Pinpoint the cell where the given text exists, returning its (X, Y) midpoint coordinate. 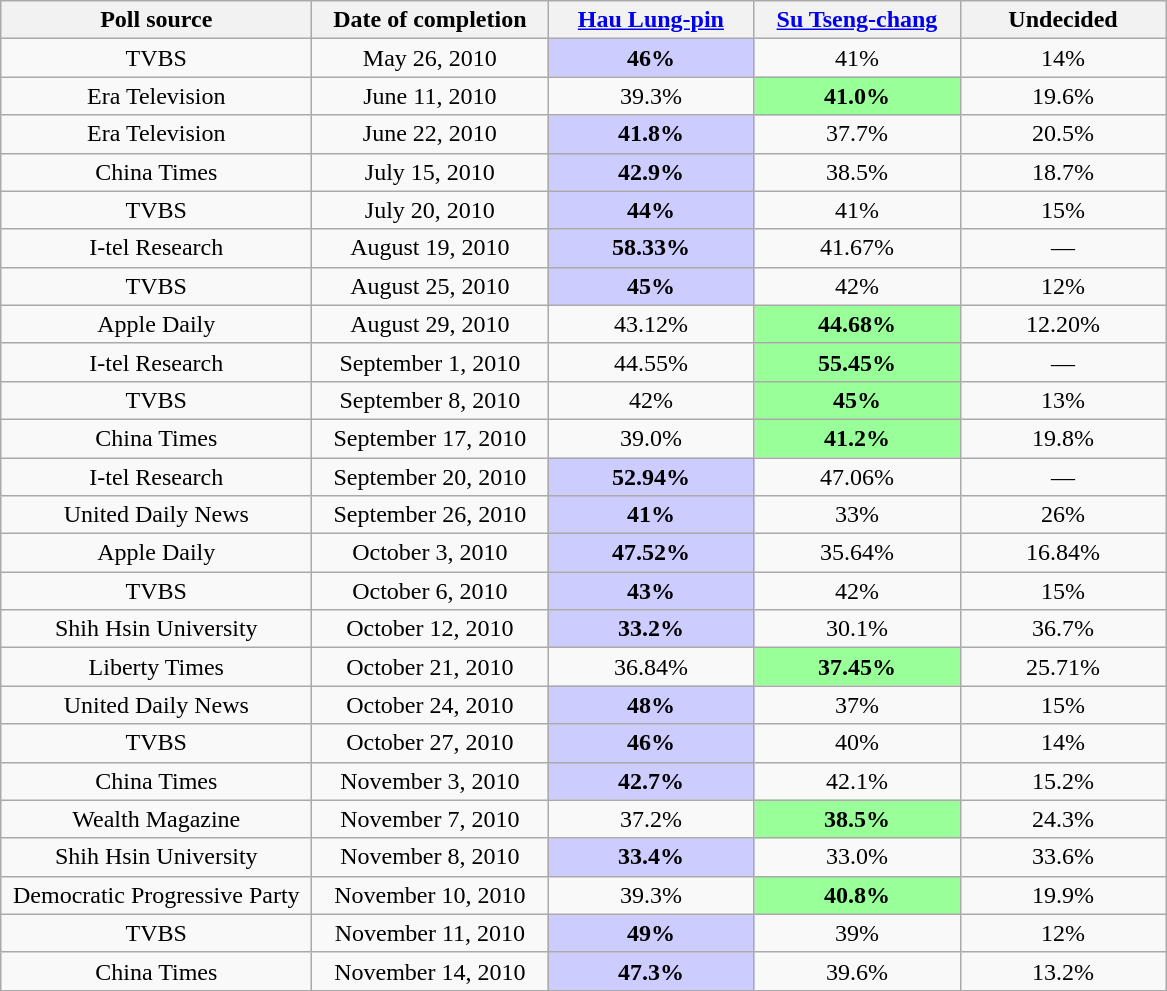
41.2% (857, 438)
41.0% (857, 96)
58.33% (651, 248)
September 1, 2010 (430, 362)
September 17, 2010 (430, 438)
19.8% (1063, 438)
33.6% (1063, 857)
Poll source (156, 20)
30.1% (857, 629)
47.52% (651, 553)
43% (651, 591)
October 21, 2010 (430, 667)
October 3, 2010 (430, 553)
39.0% (651, 438)
November 14, 2010 (430, 971)
47.06% (857, 477)
36.7% (1063, 629)
Undecided (1063, 20)
August 25, 2010 (430, 286)
37% (857, 705)
41.8% (651, 134)
Liberty Times (156, 667)
48% (651, 705)
37.2% (651, 819)
37.7% (857, 134)
52.94% (651, 477)
August 29, 2010 (430, 324)
15.2% (1063, 781)
August 19, 2010 (430, 248)
49% (651, 933)
13% (1063, 400)
Date of completion (430, 20)
35.64% (857, 553)
36.84% (651, 667)
44.68% (857, 324)
40.8% (857, 895)
25.71% (1063, 667)
16.84% (1063, 553)
October 24, 2010 (430, 705)
November 3, 2010 (430, 781)
42.9% (651, 172)
33.2% (651, 629)
47.3% (651, 971)
13.2% (1063, 971)
20.5% (1063, 134)
July 20, 2010 (430, 210)
November 8, 2010 (430, 857)
40% (857, 743)
October 12, 2010 (430, 629)
19.9% (1063, 895)
November 10, 2010 (430, 895)
33.4% (651, 857)
12.20% (1063, 324)
39% (857, 933)
42.1% (857, 781)
19.6% (1063, 96)
June 22, 2010 (430, 134)
Hau Lung-pin (651, 20)
18.7% (1063, 172)
November 11, 2010 (430, 933)
37.45% (857, 667)
39.6% (857, 971)
42.7% (651, 781)
Su Tseng-chang (857, 20)
33.0% (857, 857)
September 26, 2010 (430, 515)
33% (857, 515)
September 8, 2010 (430, 400)
Democratic Progressive Party (156, 895)
24.3% (1063, 819)
June 11, 2010 (430, 96)
55.45% (857, 362)
44.55% (651, 362)
July 15, 2010 (430, 172)
October 6, 2010 (430, 591)
November 7, 2010 (430, 819)
Wealth Magazine (156, 819)
43.12% (651, 324)
44% (651, 210)
41.67% (857, 248)
October 27, 2010 (430, 743)
May 26, 2010 (430, 58)
September 20, 2010 (430, 477)
26% (1063, 515)
